Extract the (X, Y) coordinate from the center of the cell holding the provided text.  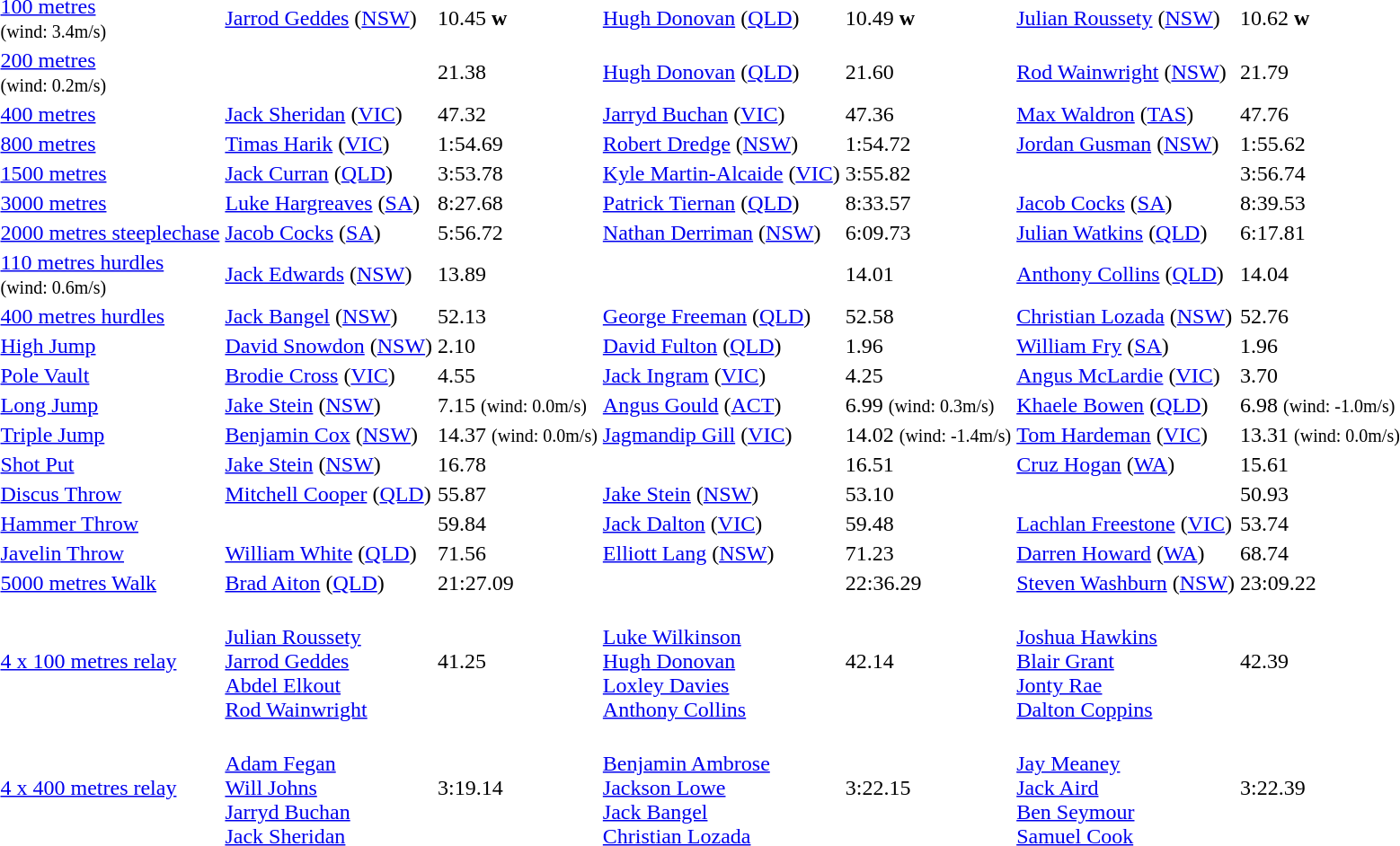
2.10 (518, 346)
Luke Hargreaves (SA) (329, 203)
William White (QLD) (329, 553)
Jack Bangel (NSW) (329, 316)
Angus McLardie (VIC) (1126, 375)
53.10 (927, 494)
Robert Dredge (NSW) (721, 144)
13.89 (518, 275)
Anthony Collins (QLD) (1126, 275)
Max Waldron (TAS) (1126, 114)
Mitchell Cooper (QLD) (329, 494)
21.60 (927, 72)
Brad Aiton (QLD) (329, 583)
Jack Curran (QLD) (329, 173)
6.99 (wind: 0.3m/s) (927, 405)
4.25 (927, 375)
16.51 (927, 464)
William Fry (SA) (1126, 346)
5:56.72 (518, 233)
71.56 (518, 553)
Tom Hardeman (VIC) (1126, 435)
Patrick Tiernan (QLD) (721, 203)
Luke Wilkinson Hugh Donovan Loxley Davies Anthony Collins (721, 661)
David Snowdon (NSW) (329, 346)
Benjamin Cox (NSW) (329, 435)
14.01 (927, 275)
16.78 (518, 464)
Hugh Donovan (QLD) (721, 72)
Julian Watkins (QLD) (1126, 233)
8:27.68 (518, 203)
Julian Roussety Jarrod Geddes Abdel Elkout Rod Wainwright (329, 661)
Jagmandip Gill (VIC) (721, 435)
1.96 (927, 346)
21:27.09 (518, 583)
6:09.73 (927, 233)
Khaele Bowen (QLD) (1126, 405)
55.87 (518, 494)
Christian Lozada (NSW) (1126, 316)
Nathan Derriman (NSW) (721, 233)
Lachlan Freestone (VIC) (1126, 524)
Steven Washburn (NSW) (1126, 583)
21.38 (518, 72)
Angus Gould (ACT) (721, 405)
Timas Harik (VIC) (329, 144)
Elliott Lang (NSW) (721, 553)
Jack Edwards (NSW) (329, 275)
Jordan Gusman (NSW) (1126, 144)
3:53.78 (518, 173)
Jarryd Buchan (VIC) (721, 114)
1:54.72 (927, 144)
Jack Sheridan (VIC) (329, 114)
14.37 (wind: 0.0m/s) (518, 435)
71.23 (927, 553)
4.55 (518, 375)
Joshua Hawkins Blair Grant Jonty Rae Dalton Coppins (1126, 661)
Darren Howard (WA) (1126, 553)
47.32 (518, 114)
7.15 (wind: 0.0m/s) (518, 405)
22:36.29 (927, 583)
Brodie Cross (VIC) (329, 375)
1:54.69 (518, 144)
41.25 (518, 661)
8:33.57 (927, 203)
George Freeman (QLD) (721, 316)
Jack Dalton (VIC) (721, 524)
59.48 (927, 524)
3:55.82 (927, 173)
Jack Ingram (VIC) (721, 375)
Cruz Hogan (WA) (1126, 464)
52.58 (927, 316)
Rod Wainwright (NSW) (1126, 72)
47.36 (927, 114)
59.84 (518, 524)
David Fulton (QLD) (721, 346)
Kyle Martin-Alcaide (VIC) (721, 173)
52.13 (518, 316)
14.02 (wind: -1.4m/s) (927, 435)
42.14 (927, 661)
